Provide the (X, Y) coordinate of the cell's center where the given text is located.  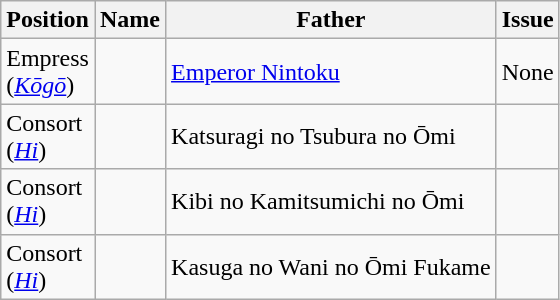
Kibi no Kamitsumichi no Ōmi (332, 202)
Issue (528, 20)
Kasuga no Wani no Ōmi Fukame (332, 266)
Katsuragi no Tsubura no Ōmi (332, 136)
Father (332, 20)
Empress(Kōgō) (48, 72)
Name (130, 20)
None (528, 72)
Position (48, 20)
Emperor Nintoku (332, 72)
